Scan for the cell matching the given text and deliver its [X, Y] coordinate at center. 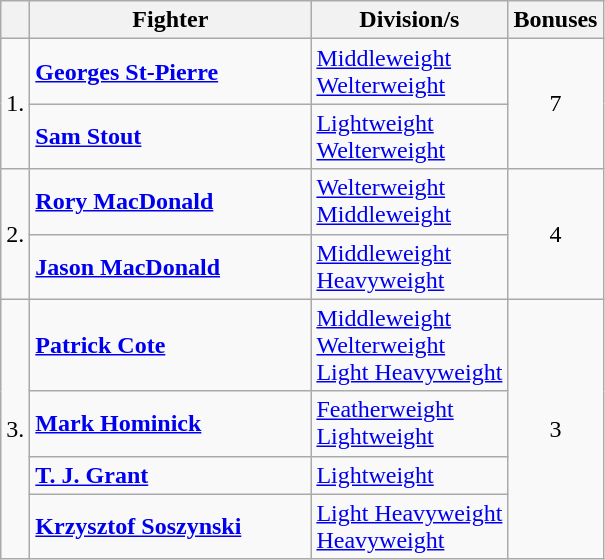
Featherweight Lightweight [410, 424]
Middleweight Welterweight Light Heavyweight [410, 345]
Light Heavyweight Heavyweight [410, 526]
Jason MacDonald [170, 266]
T. J. Grant [170, 475]
2. [16, 234]
Lightweight Welterweight [410, 136]
1. [16, 104]
Middleweight Welterweight [410, 72]
Division/s [410, 20]
Lightweight [410, 475]
Mark Hominick [170, 424]
Georges St-Pierre [170, 72]
4 [556, 234]
Middleweight Heavyweight [410, 266]
3 [556, 429]
Patrick Cote [170, 345]
Rory MacDonald [170, 202]
Krzysztof Soszynski [170, 526]
3. [16, 429]
Welterweight Middleweight [410, 202]
Fighter [170, 20]
Bonuses [556, 20]
7 [556, 104]
Sam Stout [170, 136]
